Search for the cell housing the specified text and yield its (X, Y) center coordinate. 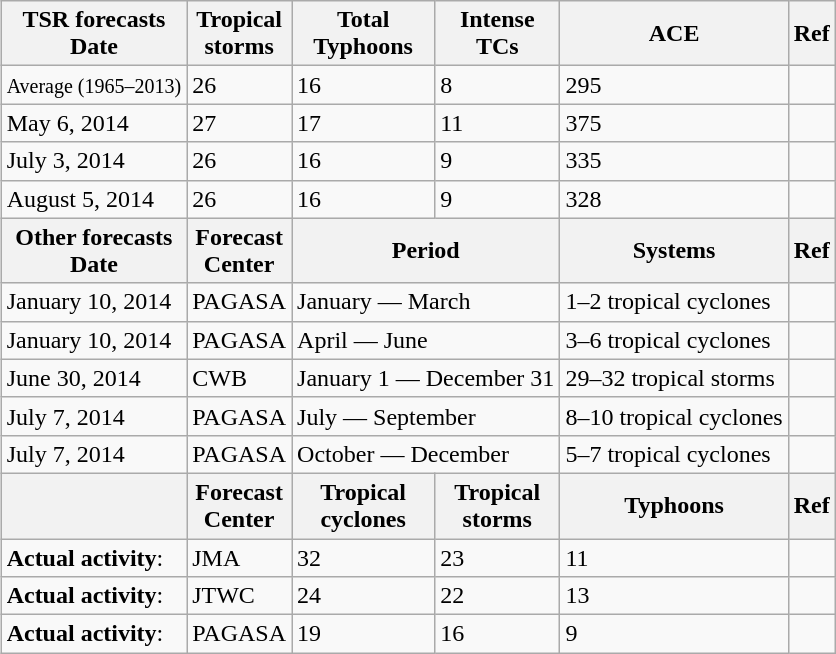
Period (426, 250)
17 (364, 123)
22 (498, 596)
IntenseTCs (498, 34)
May 6, 2014 (94, 123)
29–32 tropical storms (674, 378)
24 (364, 596)
TotalTyphoons (364, 34)
ACE (674, 34)
JTWC (240, 596)
3–6 tropical cyclones (674, 340)
32 (364, 557)
TSR forecastsDate (94, 34)
328 (674, 199)
27 (240, 123)
8 (498, 85)
Other forecastsDate (94, 250)
Tropicalcyclones (364, 506)
Average (1965–2013) (94, 85)
23 (498, 557)
5–7 tropical cyclones (674, 454)
335 (674, 161)
295 (674, 85)
January — March (426, 302)
July 3, 2014 (94, 161)
8–10 tropical cyclones (674, 416)
June 30, 2014 (94, 378)
October — December (426, 454)
July — September (426, 416)
Typhoons (674, 506)
April — June (426, 340)
19 (364, 634)
375 (674, 123)
CWB (240, 378)
JMA (240, 557)
Systems (674, 250)
January 1 — December 31 (426, 378)
August 5, 2014 (94, 199)
1–2 tropical cyclones (674, 302)
13 (674, 596)
